Search for the cell housing the specified text and yield its [X, Y] center coordinate. 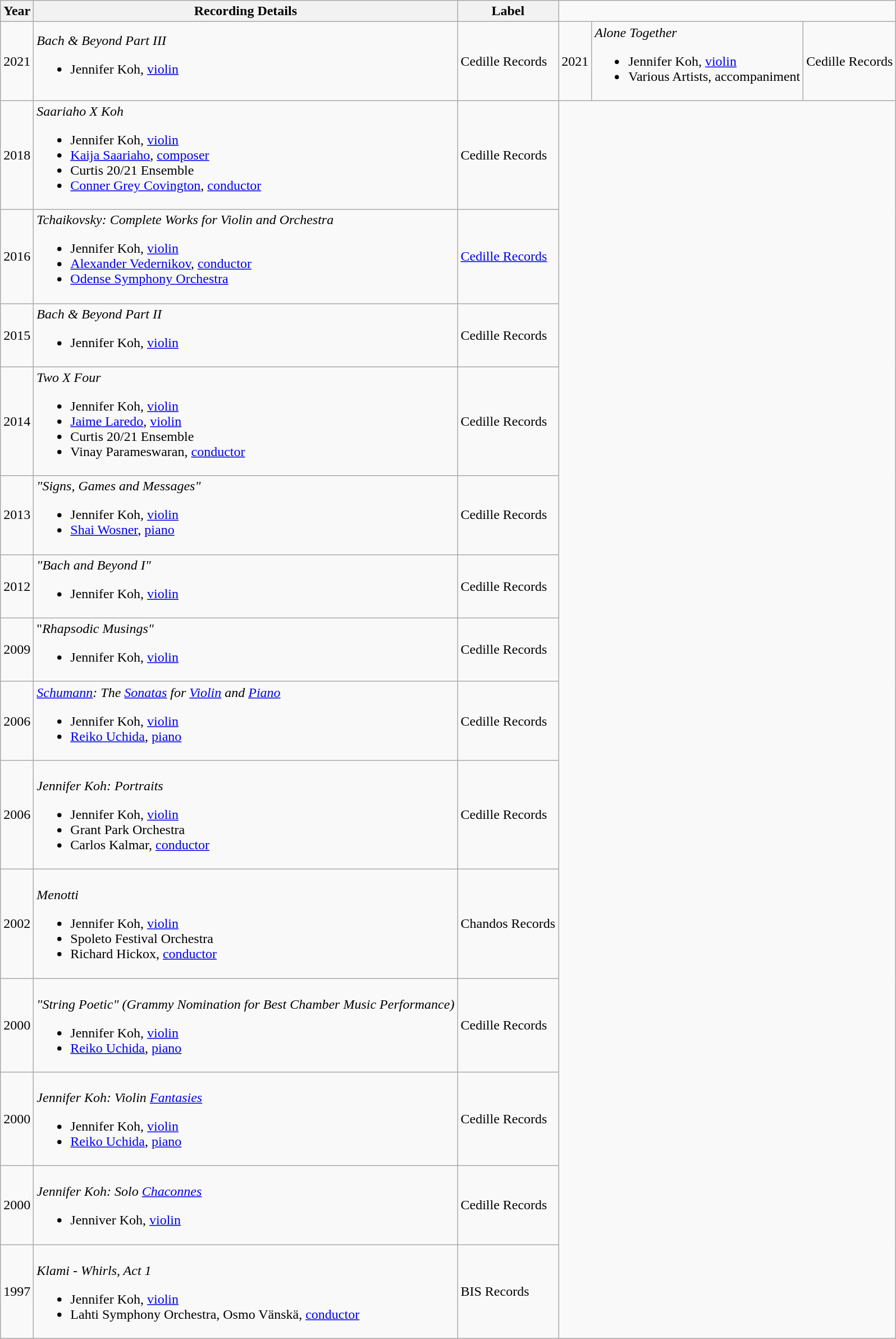
2014 [17, 421]
Chandos Records [508, 923]
2013 [17, 515]
2002 [17, 923]
2016 [17, 256]
Jennifer Koh: Solo ChaconnesJenniver Koh, violin [246, 1205]
2012 [17, 586]
Two X FourJennifer Koh, violinJaime Laredo, violinCurtis 20/21 EnsembleVinay Parameswaran, conductor [246, 421]
2015 [17, 335]
"Signs, Games and Messages"Jennifer Koh, violinShai Wosner, piano [246, 515]
"Rhapsodic Musings"Jennifer Koh, violin [246, 649]
BIS Records [508, 1292]
1997 [17, 1292]
Alone TogetherJennifer Koh, violinVarious Artists, accompaniment [697, 61]
MenottiJennifer Koh, violinSpoleto Festival OrchestraRichard Hickox, conductor [246, 923]
2018 [17, 155]
Jennifer Koh: Violin FantasiesJennifer Koh, violinReiko Uchida, piano [246, 1119]
Saariaho X KohJennifer Koh, violinKaija Saariaho, composerCurtis 20/21 EnsembleConner Grey Covington, conductor [246, 155]
Bach & Beyond Part IIIJennifer Koh, violin [246, 61]
Schumann: The Sonatas for Violin and Piano Jennifer Koh, violinReiko Uchida, piano [246, 721]
Bach & Beyond Part IIJennifer Koh, violin [246, 335]
2009 [17, 649]
Label [508, 11]
Recording Details [246, 11]
Tchaikovsky: Complete Works for Violin and OrchestraJennifer Koh, violinAlexander Vedernikov, conductorOdense Symphony Orchestra [246, 256]
Jennifer Koh: PortraitsJennifer Koh, violinGrant Park OrchestraCarlos Kalmar, conductor [246, 814]
Klami - Whirls, Act 1Jennifer Koh, violinLahti Symphony Orchestra, Osmo Vänskä, conductor [246, 1292]
Year [17, 11]
"String Poetic" (Grammy Nomination for Best Chamber Music Performance)Jennifer Koh, violinReiko Uchida, piano [246, 1026]
"Bach and Beyond I"Jennifer Koh, violin [246, 586]
